Output the (X, Y) coordinate of the center of the cell containing the given text.  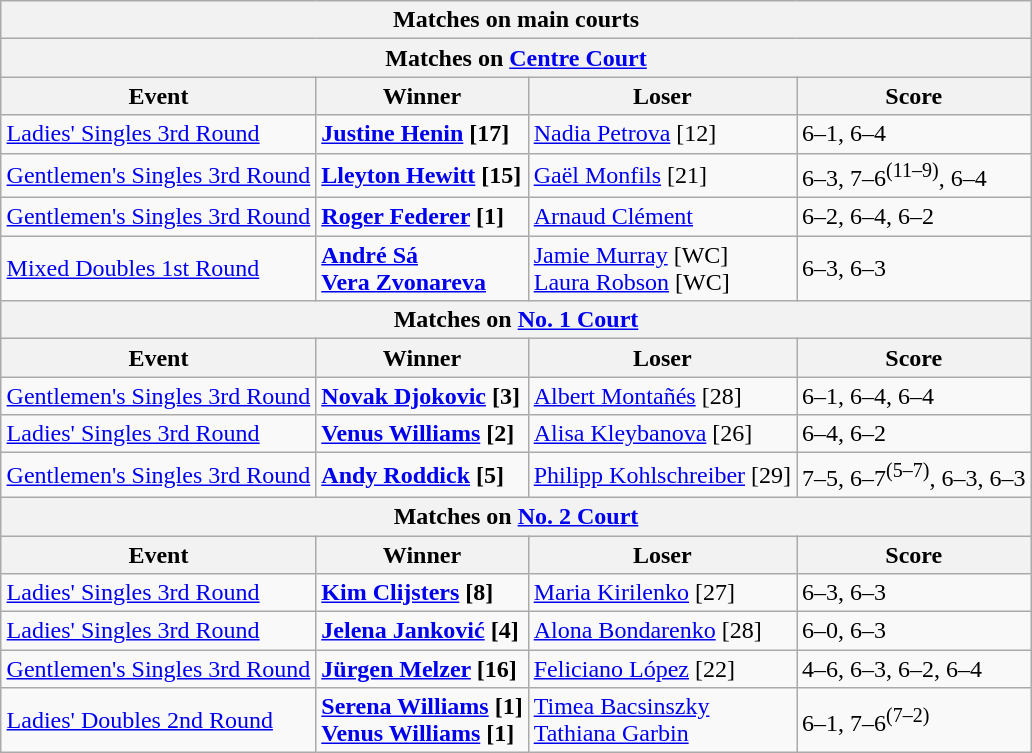
Venus Williams [2] (422, 434)
Justine Henin [17] (422, 134)
6–1, 6–4, 6–4 (914, 396)
Mixed Doubles 1st Round (158, 268)
Alisa Kleybanova [26] (662, 434)
Gaël Monfils [21] (662, 176)
Jürgen Melzer [16] (422, 669)
Maria Kirilenko [27] (662, 593)
4–6, 6–3, 6–2, 6–4 (914, 669)
Feliciano López [22] (662, 669)
Matches on No. 1 Court (516, 320)
6–0, 6–3 (914, 631)
6–2, 6–4, 6–2 (914, 217)
Albert Montañés [28] (662, 396)
Jelena Janković [4] (422, 631)
Jamie Murray [WC] Laura Robson [WC] (662, 268)
Matches on Centre Court (516, 58)
Arnaud Clément (662, 217)
6–4, 6–2 (914, 434)
6–1, 7–6(7–2) (914, 720)
André Sá Vera Zvonareva (422, 268)
7–5, 6–7(5–7), 6–3, 6–3 (914, 476)
Timea Bacsinszky Tathiana Garbin (662, 720)
6–3, 7–6(11–9), 6–4 (914, 176)
Matches on No. 2 Court (516, 516)
Novak Djokovic [3] (422, 396)
Kim Clijsters [8] (422, 593)
6–1, 6–4 (914, 134)
Philipp Kohlschreiber [29] (662, 476)
Matches on main courts (516, 20)
Nadia Petrova [12] (662, 134)
Lleyton Hewitt [15] (422, 176)
Andy Roddick [5] (422, 476)
Alona Bondarenko [28] (662, 631)
Ladies' Doubles 2nd Round (158, 720)
Roger Federer [1] (422, 217)
Serena Williams [1] Venus Williams [1] (422, 720)
